Output the (x, y) coordinate of the center of the cell containing the given text.  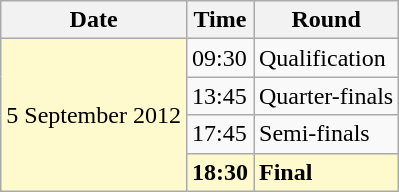
5 September 2012 (94, 115)
Quarter-finals (326, 96)
17:45 (220, 134)
Time (220, 20)
09:30 (220, 58)
Qualification (326, 58)
Semi-finals (326, 134)
Date (94, 20)
Round (326, 20)
18:30 (220, 172)
Final (326, 172)
13:45 (220, 96)
